Return the [X, Y] coordinate for the center point of the cell that contains the specified text.  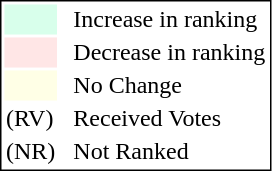
(RV) [30, 119]
Increase in ranking [170, 19]
(NR) [30, 151]
No Change [170, 85]
Not Ranked [170, 151]
Received Votes [170, 119]
Decrease in ranking [170, 53]
